Pinpoint the cell where the given text exists, returning its [X, Y] midpoint coordinate. 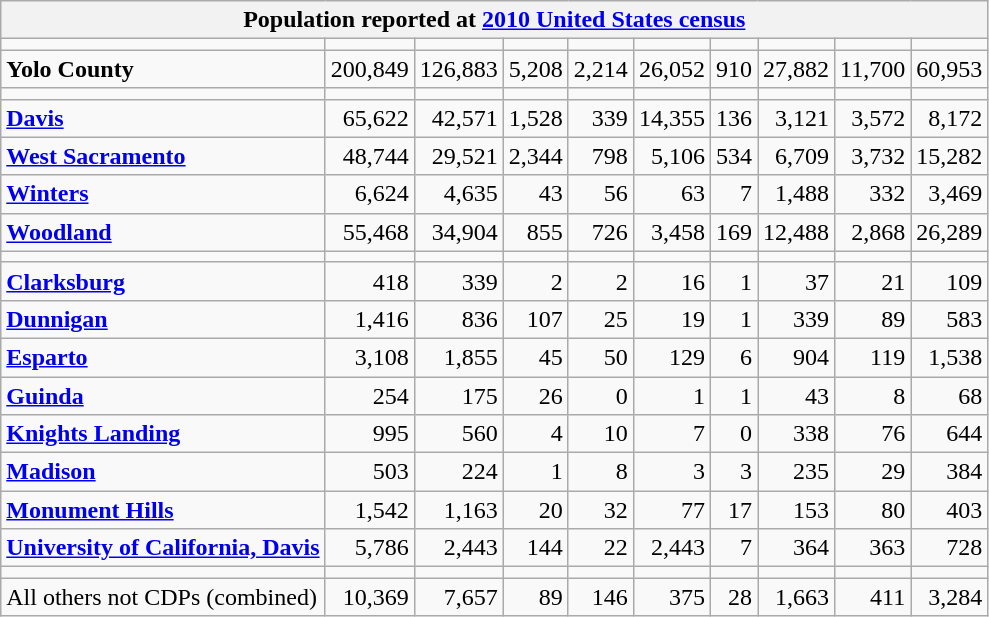
76 [873, 434]
1,663 [796, 597]
175 [458, 395]
37 [796, 281]
1,528 [536, 118]
21 [873, 281]
904 [796, 357]
560 [458, 434]
3,108 [370, 357]
119 [873, 357]
109 [950, 281]
8,172 [950, 118]
Yolo County [163, 69]
22 [600, 548]
855 [536, 232]
2,214 [600, 69]
1,416 [370, 319]
836 [458, 319]
798 [600, 156]
726 [600, 232]
332 [873, 194]
3,458 [672, 232]
17 [734, 510]
Dunnigan [163, 319]
403 [950, 510]
Woodland [163, 232]
Madison [163, 472]
2,868 [873, 232]
20 [536, 510]
45 [536, 357]
3,469 [950, 194]
26,289 [950, 232]
129 [672, 357]
224 [458, 472]
Monument Hills [163, 510]
1,855 [458, 357]
University of California, Davis [163, 548]
27,882 [796, 69]
534 [734, 156]
1,163 [458, 510]
29 [873, 472]
28 [734, 597]
3,121 [796, 118]
48,744 [370, 156]
910 [734, 69]
80 [873, 510]
34,904 [458, 232]
All others not CDPs (combined) [163, 597]
5,786 [370, 548]
107 [536, 319]
384 [950, 472]
19 [672, 319]
235 [796, 472]
4 [536, 434]
136 [734, 118]
995 [370, 434]
254 [370, 395]
7,657 [458, 597]
1,542 [370, 510]
5,106 [672, 156]
11,700 [873, 69]
363 [873, 548]
Davis [163, 118]
418 [370, 281]
Knights Landing [163, 434]
126,883 [458, 69]
144 [536, 548]
153 [796, 510]
583 [950, 319]
375 [672, 597]
Esparto [163, 357]
338 [796, 434]
50 [600, 357]
4,635 [458, 194]
26 [536, 395]
63 [672, 194]
65,622 [370, 118]
364 [796, 548]
25 [600, 319]
14,355 [672, 118]
2,344 [536, 156]
6 [734, 357]
503 [370, 472]
1,538 [950, 357]
56 [600, 194]
55,468 [370, 232]
146 [600, 597]
42,571 [458, 118]
728 [950, 548]
6,709 [796, 156]
10 [600, 434]
10,369 [370, 597]
1,488 [796, 194]
3,284 [950, 597]
12,488 [796, 232]
411 [873, 597]
3,572 [873, 118]
32 [600, 510]
60,953 [950, 69]
5,208 [536, 69]
West Sacramento [163, 156]
26,052 [672, 69]
77 [672, 510]
68 [950, 395]
Clarksburg [163, 281]
3,732 [873, 156]
200,849 [370, 69]
6,624 [370, 194]
29,521 [458, 156]
Winters [163, 194]
Population reported at 2010 United States census [494, 20]
15,282 [950, 156]
16 [672, 281]
644 [950, 434]
Guinda [163, 395]
169 [734, 232]
